From the cell containing the given text, extract its center point as (x, y) coordinate. 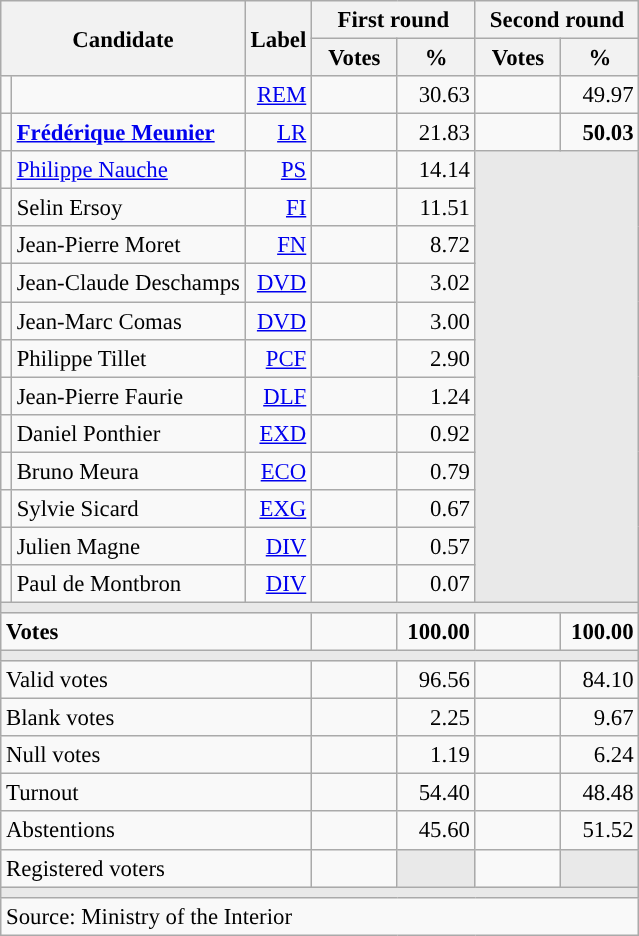
14.14 (436, 170)
0.07 (436, 584)
Turnout (156, 793)
Valid votes (156, 680)
45.60 (436, 831)
3.02 (436, 283)
0.79 (436, 471)
9.67 (600, 718)
Jean-Pierre Moret (128, 245)
Jean-Marc Comas (128, 321)
EXG (278, 509)
3.00 (436, 321)
Source: Ministry of the Interior (320, 916)
Label (278, 38)
Julien Magne (128, 546)
2.25 (436, 718)
FN (278, 245)
Bruno Meura (128, 471)
Frédérique Meunier (128, 133)
Null votes (156, 755)
PCF (278, 358)
Paul de Montbron (128, 584)
Philippe Tillet (128, 358)
21.83 (436, 133)
50.03 (600, 133)
2.90 (436, 358)
1.24 (436, 396)
Abstentions (156, 831)
Jean-Claude Deschamps (128, 283)
1.19 (436, 755)
Daniel Ponthier (128, 433)
Jean-Pierre Faurie (128, 396)
11.51 (436, 208)
6.24 (600, 755)
30.63 (436, 95)
DLF (278, 396)
Registered voters (156, 868)
Sylvie Sicard (128, 509)
0.57 (436, 546)
0.92 (436, 433)
51.52 (600, 831)
48.48 (600, 793)
Blank votes (156, 718)
FI (278, 208)
0.67 (436, 509)
REM (278, 95)
First round (394, 20)
54.40 (436, 793)
Philippe Nauche (128, 170)
8.72 (436, 245)
ECO (278, 471)
Second round (557, 20)
Candidate (123, 38)
49.97 (600, 95)
Selin Ersoy (128, 208)
PS (278, 170)
EXD (278, 433)
LR (278, 133)
84.10 (600, 680)
96.56 (436, 680)
